Search for the cell housing the specified text and yield its (X, Y) center coordinate. 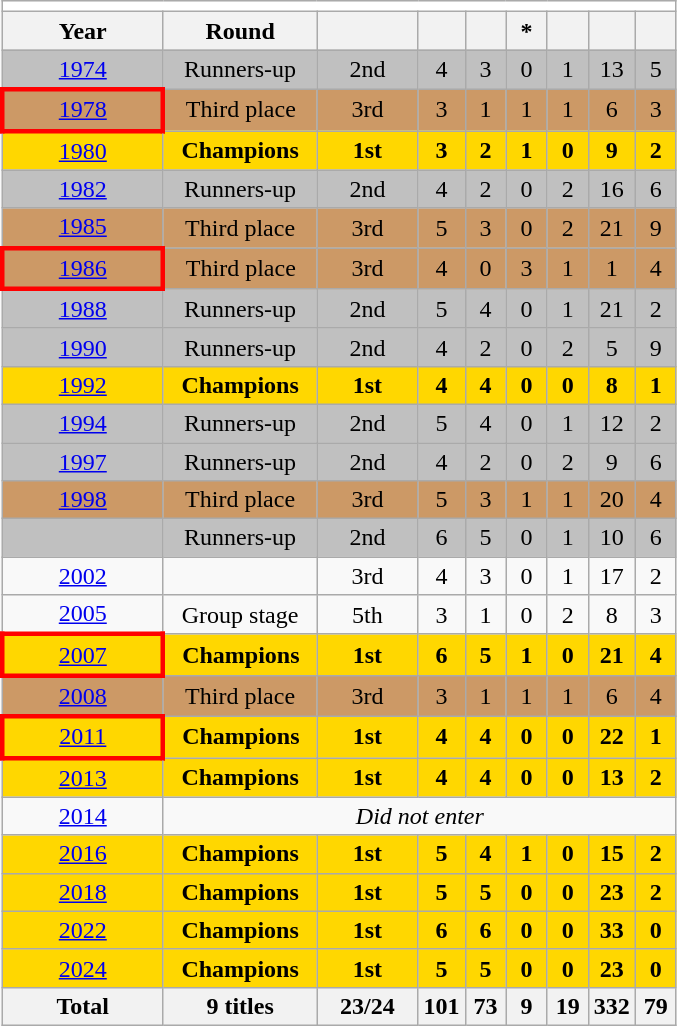
1988 (82, 309)
Total (82, 1006)
22 (612, 736)
2005 (82, 615)
2022 (82, 930)
1982 (82, 189)
12 (612, 423)
2008 (82, 696)
2014 (82, 816)
9 titles (240, 1006)
1978 (82, 110)
1990 (82, 347)
23/24 (368, 1006)
1980 (82, 150)
101 (442, 1006)
1992 (82, 385)
15 (612, 854)
* (526, 31)
332 (612, 1006)
2011 (82, 736)
19 (568, 1006)
33 (612, 930)
1997 (82, 461)
1986 (82, 268)
Year (82, 31)
79 (656, 1006)
5th (368, 615)
Did not enter (420, 816)
2007 (82, 654)
1994 (82, 423)
2018 (82, 892)
73 (486, 1006)
2024 (82, 968)
16 (612, 189)
17 (612, 576)
2016 (82, 854)
2002 (82, 576)
20 (612, 500)
10 (612, 538)
Round (240, 31)
1974 (82, 70)
2013 (82, 778)
1998 (82, 500)
1985 (82, 228)
Group stage (240, 615)
